Search for the cell housing the specified text and yield its (x, y) center coordinate. 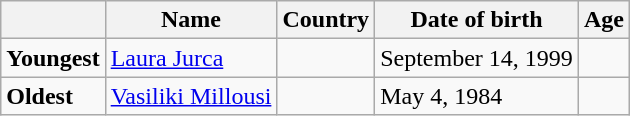
Youngest (53, 58)
May 4, 1984 (477, 96)
Vasiliki Millousi (191, 96)
Date of birth (477, 20)
September 14, 1999 (477, 58)
Age (604, 20)
Laura Jurca (191, 58)
Name (191, 20)
Country (326, 20)
Oldest (53, 96)
